Identify which cell holds the provided text, then report its [x, y] central coordinate. 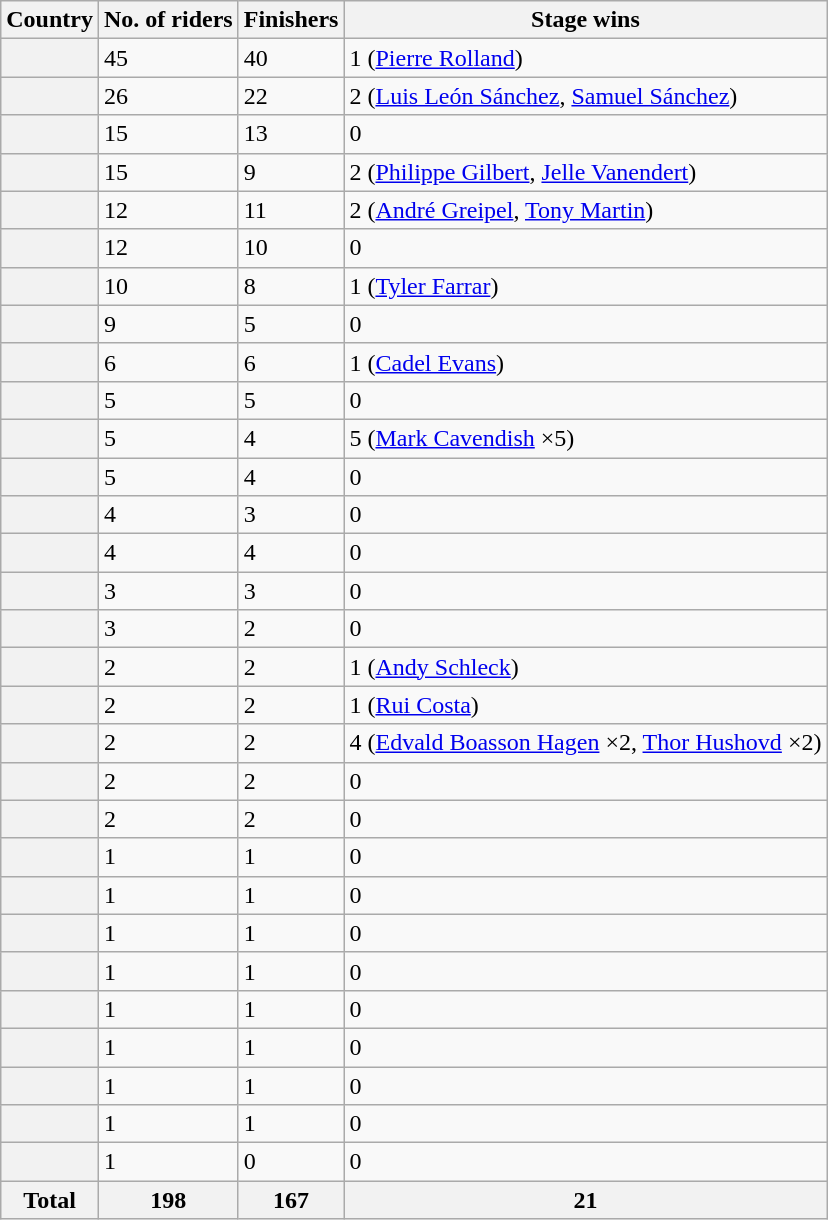
13 [291, 134]
Stage wins [586, 20]
40 [291, 58]
5 (Mark Cavendish ×5) [586, 438]
1 (Pierre Rolland) [586, 58]
4 (Edvald Boasson Hagen ×2, Thor Hushovd ×2) [586, 743]
2 (André Greipel, Tony Martin) [586, 210]
198 [168, 1200]
1 (Tyler Farrar) [586, 286]
1 (Rui Costa) [586, 705]
No. of riders [168, 20]
1 (Andy Schleck) [586, 667]
2 (Luis León Sánchez, Samuel Sánchez) [586, 96]
8 [291, 286]
167 [291, 1200]
Total [50, 1200]
21 [586, 1200]
1 (Cadel Evans) [586, 362]
26 [168, 96]
Finishers [291, 20]
11 [291, 210]
22 [291, 96]
45 [168, 58]
2 (Philippe Gilbert, Jelle Vanendert) [586, 172]
Country [50, 20]
